Return [X, Y] of the center of cell containing provided text 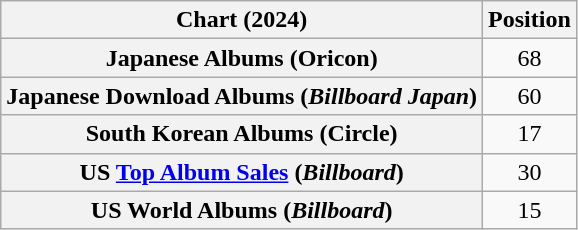
17 [530, 134]
60 [530, 96]
30 [530, 172]
Chart (2024) [242, 20]
US Top Album Sales (Billboard) [242, 172]
Japanese Download Albums (Billboard Japan) [242, 96]
Position [530, 20]
15 [530, 210]
US World Albums (Billboard) [242, 210]
South Korean Albums (Circle) [242, 134]
Japanese Albums (Oricon) [242, 58]
68 [530, 58]
